Output the (x, y) coordinate of the center of the cell containing the given text.  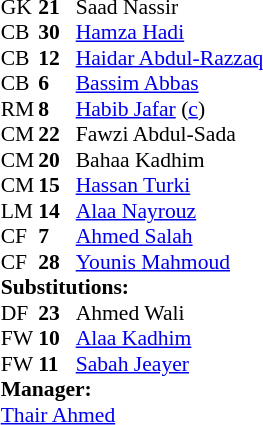
7 (57, 237)
RM (20, 109)
14 (57, 211)
22 (57, 135)
DF (20, 313)
11 (57, 364)
8 (57, 109)
20 (57, 160)
28 (57, 262)
LM (20, 211)
6 (57, 83)
10 (57, 339)
30 (57, 33)
12 (57, 58)
15 (57, 185)
23 (57, 313)
